Capture the cell that displays the provided text and extract its (X, Y) central coordinate. 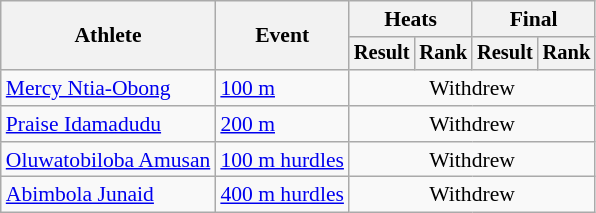
Final (534, 19)
Praise Idamadudu (108, 124)
Athlete (108, 36)
Event (282, 36)
200 m (282, 124)
400 m hurdles (282, 195)
100 m (282, 88)
Mercy Ntia-Obong (108, 88)
Oluwatobiloba Amusan (108, 160)
Abimbola Junaid (108, 195)
Heats (410, 19)
100 m hurdles (282, 160)
